Determine the [x, y] coordinate at the center of the cell enclosing the given text.  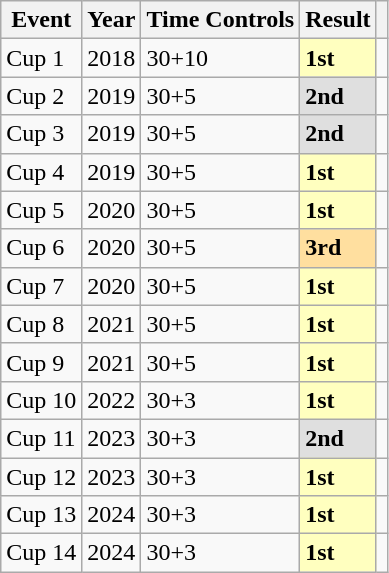
Cup 9 [42, 362]
Cup 13 [42, 515]
Cup 2 [42, 96]
Cup 8 [42, 324]
Cup 4 [42, 172]
30+10 [220, 58]
Cup 14 [42, 553]
Cup 12 [42, 477]
Cup 1 [42, 58]
Cup 3 [42, 134]
Year [112, 20]
Cup 11 [42, 438]
Time Controls [220, 20]
Cup 5 [42, 210]
Cup 7 [42, 286]
Cup 6 [42, 248]
Result [338, 20]
2018 [112, 58]
Cup 10 [42, 400]
2022 [112, 400]
Event [42, 20]
3rd [338, 248]
